Capture the cell that displays the provided text and extract its [X, Y] central coordinate. 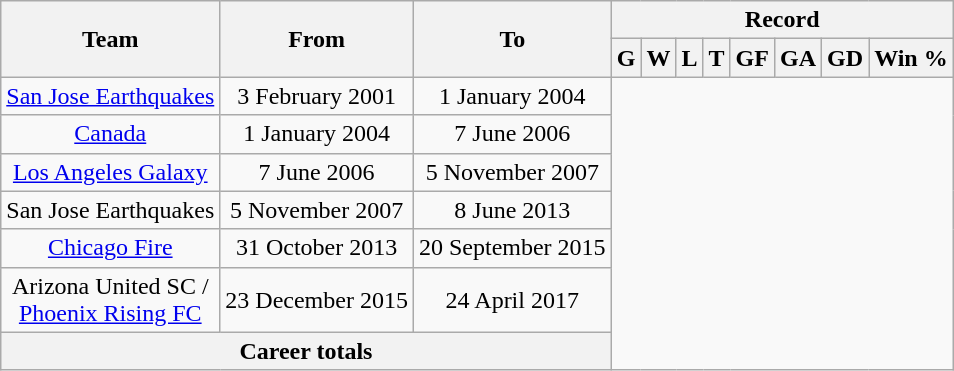
GA [798, 58]
31 October 2013 [317, 248]
8 June 2013 [512, 210]
G [626, 58]
24 April 2017 [512, 300]
Canada [110, 134]
Team [110, 39]
W [658, 58]
Los Angeles Galaxy [110, 172]
20 September 2015 [512, 248]
Win % [912, 58]
GF [752, 58]
L [690, 58]
To [512, 39]
Career totals [306, 351]
Record [782, 20]
Arizona United SC /Phoenix Rising FC [110, 300]
23 December 2015 [317, 300]
From [317, 39]
GD [846, 58]
T [716, 58]
Chicago Fire [110, 248]
3 February 2001 [317, 96]
